Return [x, y] of the center of cell containing provided text 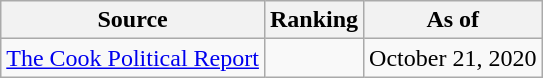
As of [453, 20]
October 21, 2020 [453, 58]
The Cook Political Report [133, 58]
Ranking [314, 20]
Source [133, 20]
